Provide the [x, y] coordinate of the cell's center where the given text is located.  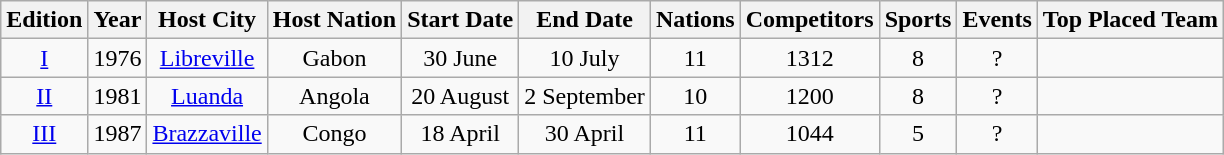
Libreville [207, 58]
Gabon [334, 58]
1044 [810, 134]
Nations [695, 20]
Start Date [460, 20]
1200 [810, 96]
1987 [118, 134]
Host City [207, 20]
Edition [44, 20]
Top Placed Team [1130, 20]
10 [695, 96]
Angola [334, 96]
30 April [585, 134]
Host Nation [334, 20]
20 August [460, 96]
Brazzaville [207, 134]
2 September [585, 96]
I [44, 58]
II [44, 96]
5 [918, 134]
1981 [118, 96]
1312 [810, 58]
30 June [460, 58]
10 July [585, 58]
Sports [918, 20]
Year [118, 20]
Congo [334, 134]
End Date [585, 20]
Events [997, 20]
Competitors [810, 20]
Luanda [207, 96]
18 April [460, 134]
1976 [118, 58]
III [44, 134]
